Identify which cell holds the provided text, then report its (X, Y) central coordinate. 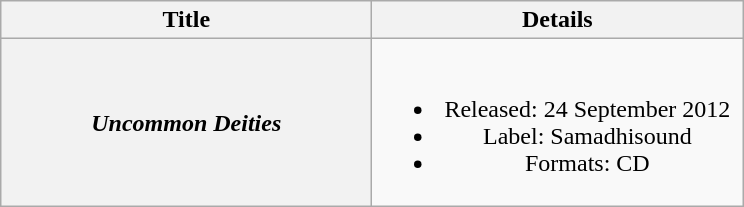
Title (186, 20)
Released: 24 September 2012Label: SamadhisoundFormats: CD (558, 122)
Details (558, 20)
Uncommon Deities (186, 122)
